Extract the [x, y] coordinate from the center of the cell holding the provided text.  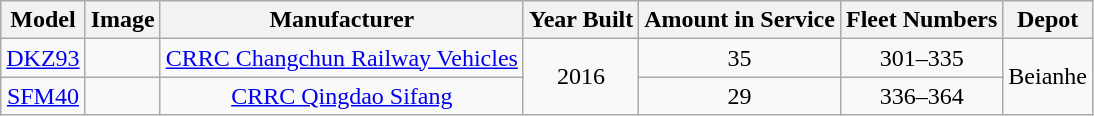
CRRC Changchun Railway Vehicles [342, 58]
Year Built [580, 20]
SFM40 [43, 96]
Fleet Numbers [921, 20]
301–335 [921, 58]
35 [740, 58]
Manufacturer [342, 20]
DKZ93 [43, 58]
Image [122, 20]
Model [43, 20]
CRRC Qingdao Sifang [342, 96]
29 [740, 96]
2016 [580, 77]
Amount in Service [740, 20]
Beianhe [1048, 77]
336–364 [921, 96]
Depot [1048, 20]
